Capture the cell that displays the provided text and extract its (X, Y) central coordinate. 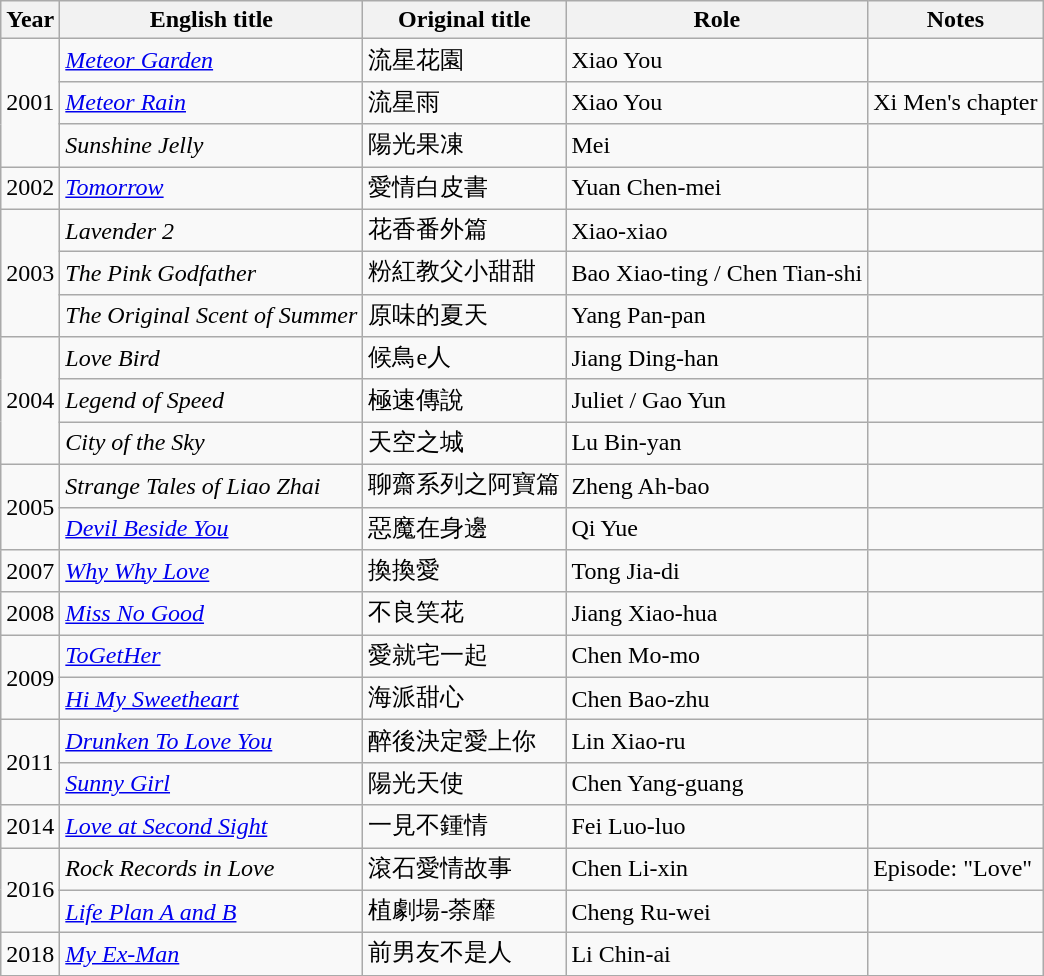
2011 (30, 762)
Qi Yue (717, 528)
聊齋系列之阿寶篇 (464, 486)
植劇場-荼靡 (464, 912)
Sunny Girl (212, 784)
2003 (30, 273)
Notes (956, 20)
愛情白皮書 (464, 188)
流星花園 (464, 60)
Original title (464, 20)
Meteor Garden (212, 60)
My Ex-Man (212, 954)
原味的夏天 (464, 316)
Juliet / Gao Yun (717, 400)
Chen Bao-zhu (717, 698)
愛就宅一起 (464, 656)
陽光果凍 (464, 146)
2018 (30, 954)
2008 (30, 614)
換換愛 (464, 572)
2005 (30, 506)
ToGetHer (212, 656)
2009 (30, 678)
Drunken To Love You (212, 742)
Li Chin-ai (717, 954)
Tong Jia-di (717, 572)
The Original Scent of Summer (212, 316)
2016 (30, 890)
Chen Li-xin (717, 870)
一見不鍾情 (464, 826)
Zheng Ah-bao (717, 486)
Yang Pan-pan (717, 316)
候鳥e人 (464, 358)
粉紅教父小甜甜 (464, 274)
Why Why Love (212, 572)
Xi Men's chapter (956, 102)
Cheng Ru-wei (717, 912)
Fei Luo-luo (717, 826)
2014 (30, 826)
Yuan Chen-mei (717, 188)
Rock Records in Love (212, 870)
Role (717, 20)
Chen Mo-mo (717, 656)
2007 (30, 572)
Miss No Good (212, 614)
Tomorrow (212, 188)
2002 (30, 188)
Jiang Ding-han (717, 358)
Jiang Xiao-hua (717, 614)
Love at Second Sight (212, 826)
Strange Tales of Liao Zhai (212, 486)
English title (212, 20)
Xiao-xiao (717, 230)
Hi My Sweetheart (212, 698)
Year (30, 20)
Lu Bin-yan (717, 444)
Lavender 2 (212, 230)
陽光天使 (464, 784)
Mei (717, 146)
Meteor Rain (212, 102)
2001 (30, 103)
City of the Sky (212, 444)
2004 (30, 401)
極速傳說 (464, 400)
Legend of Speed (212, 400)
Chen Yang-guang (717, 784)
流星雨 (464, 102)
Devil Beside You (212, 528)
Bao Xiao-ting / Chen Tian-shi (717, 274)
Love Bird (212, 358)
Life Plan A and B (212, 912)
天空之城 (464, 444)
The Pink Godfather (212, 274)
花香番外篇 (464, 230)
滾石愛情故事 (464, 870)
Lin Xiao-ru (717, 742)
前男友不是人 (464, 954)
Episode: "Love" (956, 870)
醉後決定愛上你 (464, 742)
惡魔在身邊 (464, 528)
海派甜心 (464, 698)
不良笑花 (464, 614)
Sunshine Jelly (212, 146)
